Search for the cell housing the specified text and yield its [x, y] center coordinate. 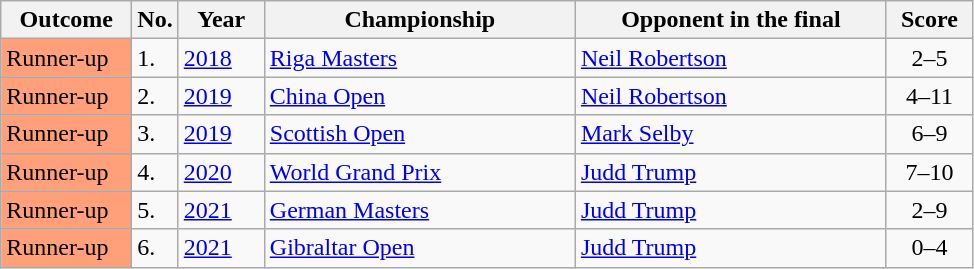
Outcome [66, 20]
Score [929, 20]
Scottish Open [420, 134]
6. [155, 248]
0–4 [929, 248]
2018 [221, 58]
4. [155, 172]
2020 [221, 172]
Year [221, 20]
3. [155, 134]
Opponent in the final [730, 20]
2–5 [929, 58]
Mark Selby [730, 134]
2–9 [929, 210]
7–10 [929, 172]
1. [155, 58]
6–9 [929, 134]
4–11 [929, 96]
German Masters [420, 210]
China Open [420, 96]
No. [155, 20]
Championship [420, 20]
2. [155, 96]
Riga Masters [420, 58]
World Grand Prix [420, 172]
Gibraltar Open [420, 248]
5. [155, 210]
